Scan for the cell matching the given text and deliver its (X, Y) coordinate at center. 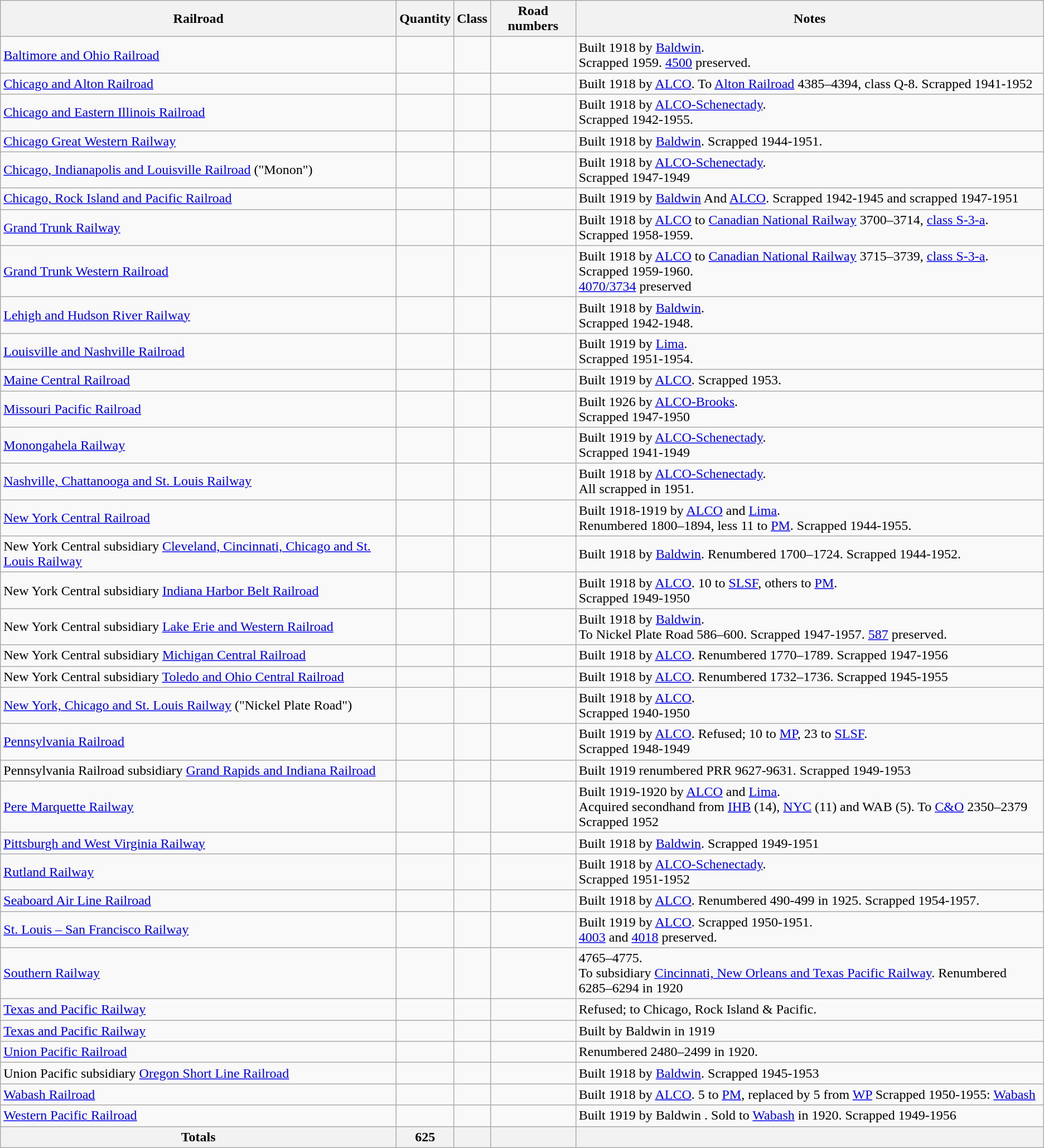
Built 1919 by ALCO. Scrapped 1953. (810, 380)
Built 1918 by ALCO. 5 to PM, replaced by 5 from WP Scrapped 1950-1955: Wabash (810, 1094)
Built 1919 by Lima.Scrapped 1951-1954. (810, 351)
New York Central subsidiary Michigan Central Railroad (199, 655)
Grand Trunk Railway (199, 228)
Rutland Railway (199, 871)
Built 1918 by ALCO. Renumbered 1732–1736. Scrapped 1945-1955 (810, 677)
Built by Baldwin in 1919 (810, 1031)
Western Pacific Railroad (199, 1116)
Missouri Pacific Railroad (199, 408)
Built 1918 by ALCO. Renumbered 490-499 in 1925. Scrapped 1954-1957. (810, 900)
Built 1918 by ALCO to Canadian National Railway 3715–3739, class S-3-a. Scrapped 1959-1960.4070/3734 preserved (810, 271)
New York Central subsidiary Cleveland, Cincinnati, Chicago and St. Louis Railway (199, 554)
Built 1918 by ALCO-Schenectady.Scrapped 1951-1952 (810, 871)
Built 1918-1919 by ALCO and Lima.Renumbered 1800–1894, less 11 to PM. Scrapped 1944-1955. (810, 518)
Built 1918 by Baldwin.Scrapped 1959. 4500 preserved. (810, 55)
Built 1918 by Baldwin. Scrapped 1945-1953 (810, 1073)
Refused; to Chicago, Rock Island & Pacific. (810, 1010)
625 (425, 1137)
Built 1919 by ALCO. Refused; 10 to MP, 23 to SLSF.Scrapped 1948-1949 (810, 742)
St. Louis – San Francisco Railway (199, 929)
Class (472, 19)
4765–4775.To subsidiary Cincinnati, New Orleans and Texas Pacific Railway. Renumbered 6285–6294 in 1920 (810, 973)
Built 1918 by ALCO. To Alton Railroad 4385–4394, class Q-8. Scrapped 1941-1952 (810, 84)
Built 1919 by Baldwin And ALCO. Scrapped 1942-1945 and scrapped 1947-1951 (810, 199)
Totals (199, 1137)
Union Pacific Railroad (199, 1052)
Built 1919 by Baldwin . Sold to Wabash in 1920. Scrapped 1949-1956 (810, 1116)
Pennsylvania Railroad subsidiary Grand Rapids and Indiana Railroad (199, 770)
Built 1918 by Baldwin. Renumbered 1700–1724. Scrapped 1944-1952. (810, 554)
Built 1918 by Baldwin. Scrapped 1944-1951. (810, 141)
New York Central subsidiary Indiana Harbor Belt Railroad (199, 590)
Union Pacific subsidiary Oregon Short Line Railroad (199, 1073)
Built 1919 by ALCO. Scrapped 1950-1951.4003 and 4018 preserved. (810, 929)
Nashville, Chattanooga and St. Louis Railway (199, 482)
Chicago and Alton Railroad (199, 84)
Built 1918 by ALCO-Schenectady.Scrapped 1942-1955. (810, 113)
Built 1919 renumbered PRR 9627-9631. Scrapped 1949-1953 (810, 770)
Built 1918 by ALCO-Schenectady.All scrapped in 1951. (810, 482)
Built 1918 by Baldwin.To Nickel Plate Road 586–600. Scrapped 1947-1957. 587 preserved. (810, 627)
Pennsylvania Railroad (199, 742)
Built 1919 by ALCO-Schenectady.Scrapped 1941-1949 (810, 445)
Louisville and Nashville Railroad (199, 351)
Renumbered 2480–2499 in 1920. (810, 1052)
Chicago Great Western Railway (199, 141)
Road numbers (533, 19)
Quantity (425, 19)
Built 1926 by ALCO-Brooks.Scrapped 1947-1950 (810, 408)
Grand Trunk Western Railroad (199, 271)
Chicago and Eastern Illinois Railroad (199, 113)
New York, Chicago and St. Louis Railway ("Nickel Plate Road") (199, 705)
Seaboard Air Line Railroad (199, 900)
Built 1918 by Baldwin. Scrapped 1949-1951 (810, 843)
Built 1918 by ALCO. 10 to SLSF, others to PM.Scrapped 1949-1950 (810, 590)
New York Central Railroad (199, 518)
Built 1918 by Baldwin.Scrapped 1942-1948. (810, 315)
Built 1918 by ALCO to Canadian National Railway 3700–3714, class S-3-a. Scrapped 1958-1959. (810, 228)
Built 1919-1920 by ALCO and Lima.Acquired secondhand from IHB (14), NYC (11) and WAB (5). To C&O 2350–2379 Scrapped 1952 (810, 807)
New York Central subsidiary Toledo and Ohio Central Railroad (199, 677)
Notes (810, 19)
Built 1918 by ALCO-Schenectady.Scrapped 1947-1949 (810, 170)
Built 1918 by ALCO.Scrapped 1940-1950 (810, 705)
Maine Central Railroad (199, 380)
Pere Marquette Railway (199, 807)
New York Central subsidiary Lake Erie and Western Railroad (199, 627)
Lehigh and Hudson River Railway (199, 315)
Built 1918 by ALCO. Renumbered 1770–1789. Scrapped 1947-1956 (810, 655)
Southern Railway (199, 973)
Pittsburgh and West Virginia Railway (199, 843)
Monongahela Railway (199, 445)
Railroad (199, 19)
Chicago, Indianapolis and Louisville Railroad ("Monon") (199, 170)
Baltimore and Ohio Railroad (199, 55)
Chicago, Rock Island and Pacific Railroad (199, 199)
Wabash Railroad (199, 1094)
